Capture the cell that displays the provided text and extract its (x, y) central coordinate. 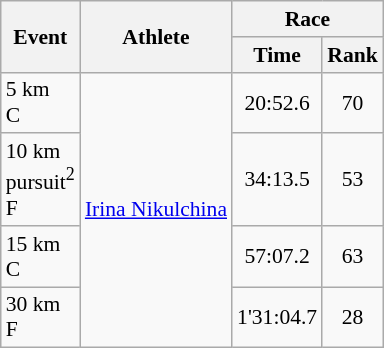
Rank (352, 55)
10 km pursuit2 F (40, 180)
30 km F (40, 318)
Athlete (156, 36)
Irina Nikulchina (156, 210)
28 (352, 318)
Time (277, 55)
53 (352, 180)
Event (40, 36)
15 km C (40, 256)
57:07.2 (277, 256)
1'31:04.7 (277, 318)
63 (352, 256)
34:13.5 (277, 180)
20:52.6 (277, 102)
70 (352, 102)
5 km C (40, 102)
Race (308, 19)
